Provide the [x, y] coordinate of the cell's center where the given text is located.  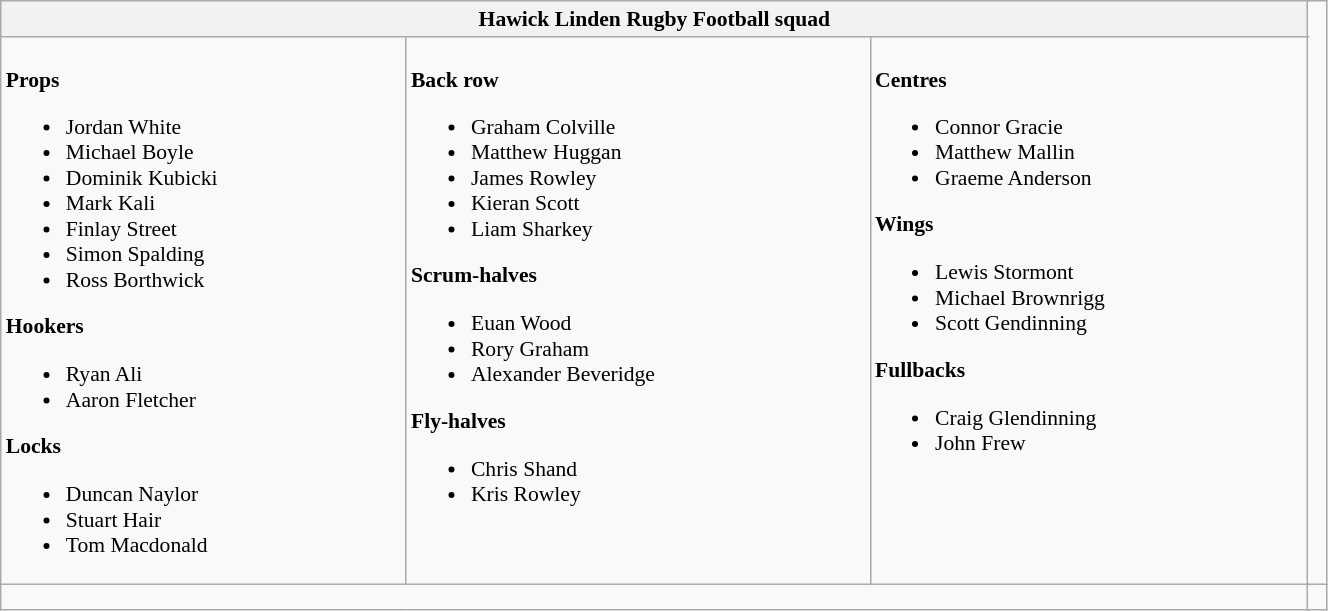
Centres Connor Gracie Matthew Mallin Graeme AndersonWings Lewis Stormont Michael Brownrigg Scott GendinningFullbacks Craig Glendinning John Frew [1089, 311]
Hawick Linden Rugby Football squad [654, 19]
